Provide the [X, Y] coordinate of the cell's center where the given text is located.  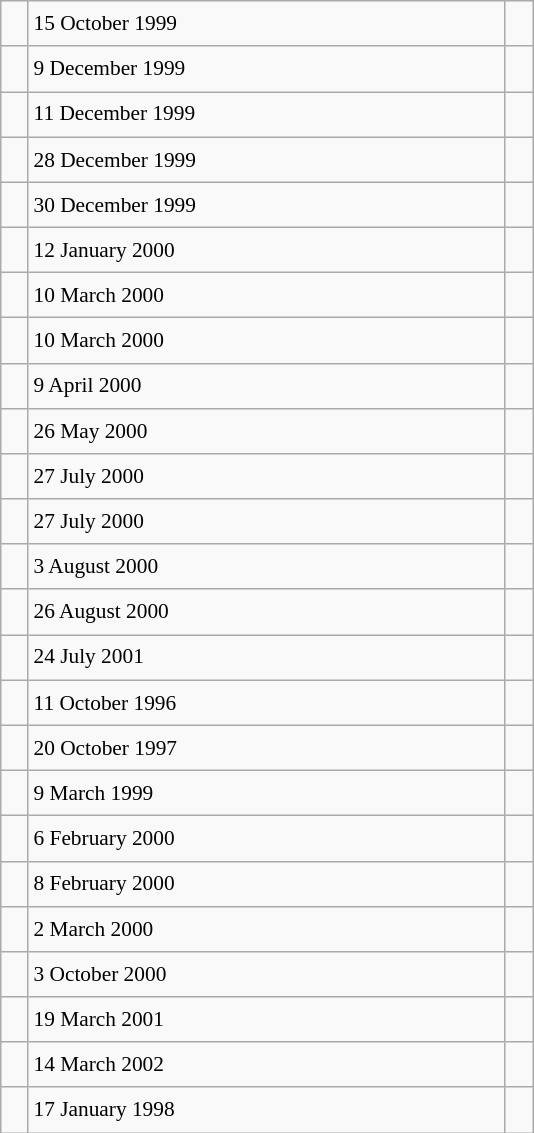
26 August 2000 [266, 612]
9 March 1999 [266, 792]
9 December 1999 [266, 68]
26 May 2000 [266, 430]
3 August 2000 [266, 566]
28 December 1999 [266, 160]
20 October 1997 [266, 748]
30 December 1999 [266, 204]
11 October 1996 [266, 702]
17 January 1998 [266, 1110]
3 October 2000 [266, 974]
19 March 2001 [266, 1020]
6 February 2000 [266, 838]
9 April 2000 [266, 386]
24 July 2001 [266, 658]
12 January 2000 [266, 250]
11 December 1999 [266, 114]
8 February 2000 [266, 884]
14 March 2002 [266, 1064]
2 March 2000 [266, 928]
15 October 1999 [266, 24]
